Determine the (x, y) coordinate at the center of the cell enclosing the given text.  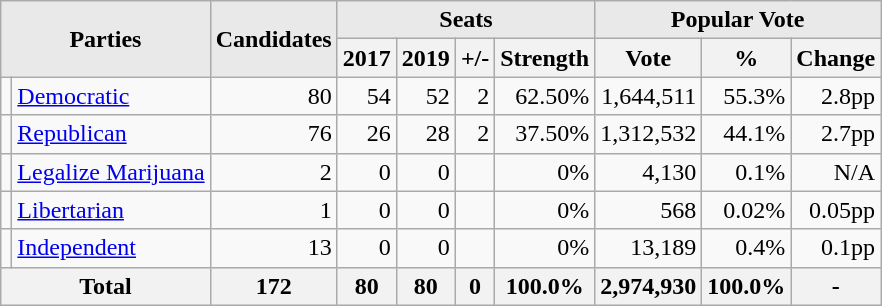
2.7pp (836, 134)
13,189 (648, 248)
2.8pp (836, 96)
1,644,511 (648, 96)
4,130 (648, 172)
1,312,532 (648, 134)
Parties (106, 39)
Popular Vote (738, 20)
Strength (545, 58)
44.1% (746, 134)
Republican (111, 134)
28 (426, 134)
62.50% (545, 96)
172 (274, 286)
Legalize Marijuana (111, 172)
2017 (366, 58)
0.1% (746, 172)
Democratic (111, 96)
% (746, 58)
0.05pp (836, 210)
55.3% (746, 96)
- (836, 286)
Independent (111, 248)
13 (274, 248)
0.02% (746, 210)
37.50% (545, 134)
Candidates (274, 39)
76 (274, 134)
Vote (648, 58)
Seats (466, 20)
0.1pp (836, 248)
N/A (836, 172)
Change (836, 58)
Libertarian (111, 210)
568 (648, 210)
2019 (426, 58)
54 (366, 96)
+/- (474, 58)
0.4% (746, 248)
1 (274, 210)
52 (426, 96)
26 (366, 134)
2,974,930 (648, 286)
Total (106, 286)
